Return [x, y] of the center of cell containing provided text 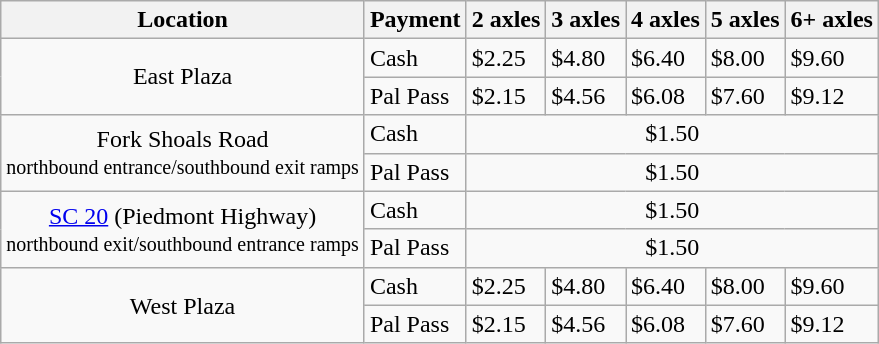
East Plaza [183, 77]
6+ axles [832, 20]
SC 20 (Piedmont Highway)northbound exit/southbound entrance ramps [183, 229]
2 axles [506, 20]
3 axles [586, 20]
4 axles [666, 20]
5 axles [745, 20]
West Plaza [183, 305]
Fork Shoals Roadnorthbound entrance/southbound exit ramps [183, 153]
Payment [415, 20]
Location [183, 20]
